Locate the cell with the specified text and output its (X, Y) center coordinate. 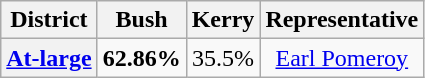
Representative (342, 20)
Kerry (223, 20)
Bush (142, 20)
At-large (49, 58)
District (49, 20)
35.5% (223, 58)
Earl Pomeroy (342, 58)
62.86% (142, 58)
